Determine the (X, Y) coordinate at the center of the cell enclosing the given text.  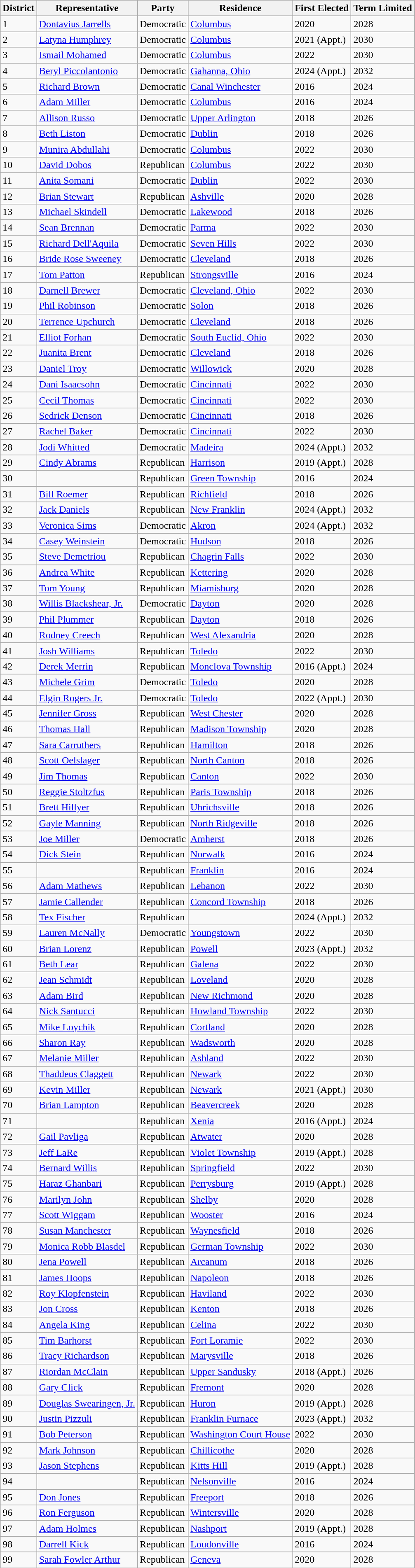
83 (19, 1309)
5 (19, 86)
33 (19, 525)
96 (19, 1513)
6 (19, 102)
Party (162, 8)
Ron Ferguson (87, 1513)
53 (19, 839)
Beth Lear (87, 964)
14 (19, 228)
Brian Lorenz (87, 948)
Roy Klopfenstein (87, 1293)
77 (19, 1215)
Sean Brennan (87, 228)
Xenia (240, 1121)
Riordan McClain (87, 1372)
Youngstown (240, 933)
79 (19, 1246)
Sharon Ray (87, 1043)
First Elected (322, 8)
15 (19, 243)
Tom Patton (87, 275)
17 (19, 275)
99 (19, 1560)
45 (19, 714)
52 (19, 823)
Adam Mathews (87, 886)
Nick Santucci (87, 1011)
Latyna Humphrey (87, 40)
Cortland (240, 1027)
Sarah Fowler Arthur (87, 1560)
Brian Stewart (87, 196)
Gail Pavliga (87, 1136)
89 (19, 1403)
Daniel Troy (87, 369)
Adam Miller (87, 102)
62 (19, 980)
Nelsonville (240, 1482)
Willowick (240, 369)
Casey Weinstein (87, 541)
Scott Oelslager (87, 761)
Monclova Township (240, 666)
Perrysburg (240, 1183)
12 (19, 196)
Brian Lampton (87, 1105)
Residence (240, 8)
97 (19, 1528)
Beavercreek (240, 1105)
Adam Holmes (87, 1528)
72 (19, 1136)
Green Township (240, 478)
Term Limited (382, 8)
54 (19, 854)
49 (19, 776)
West Chester (240, 714)
Jamie Callender (87, 901)
95 (19, 1497)
74 (19, 1168)
Elgin Rogers Jr. (87, 698)
34 (19, 541)
1 (19, 24)
Rachel Baker (87, 431)
81 (19, 1278)
22 (19, 353)
Amherst (240, 839)
Kenton (240, 1309)
Douglas Swearingen, Jr. (87, 1403)
58 (19, 917)
New Franklin (240, 510)
Waynesfield (240, 1231)
Beth Liston (87, 133)
Cindy Abrams (87, 463)
Sedrick Denson (87, 415)
Harrison (240, 463)
19 (19, 306)
Wintersville (240, 1513)
Reggie Stoltzfus (87, 792)
Bernard Willis (87, 1168)
82 (19, 1293)
Jean Schmidt (87, 980)
64 (19, 1011)
91 (19, 1434)
Anita Somani (87, 180)
3 (19, 55)
Phil Robinson (87, 306)
18 (19, 290)
Monica Robb Blasdel (87, 1246)
Jena Powell (87, 1262)
Ashville (240, 196)
Phil Plummer (87, 619)
Napoleon (240, 1278)
North Ridgeville (240, 823)
98 (19, 1544)
Shelby (240, 1199)
90 (19, 1419)
42 (19, 666)
94 (19, 1482)
78 (19, 1231)
David Dobos (87, 165)
Derek Merrin (87, 666)
36 (19, 572)
Mike Loychik (87, 1027)
11 (19, 180)
Fremont (240, 1387)
67 (19, 1058)
Munira Abdullahi (87, 149)
Gayle Manning (87, 823)
Thomas Hall (87, 729)
Jeff LaRe (87, 1152)
Mark Johnson (87, 1450)
56 (19, 886)
Atwater (240, 1136)
Franklin (240, 870)
Marilyn John (87, 1199)
2018 (Appt.) (322, 1372)
Dick Stein (87, 854)
88 (19, 1387)
Susan Manchester (87, 1231)
Terrence Upchurch (87, 322)
Adam Bird (87, 996)
73 (19, 1152)
93 (19, 1466)
Ismail Mohamed (87, 55)
Elliot Forhan (87, 337)
Tracy Richardson (87, 1356)
24 (19, 384)
21 (19, 337)
Lakewood (240, 212)
Richfield (240, 494)
Tex Fischer (87, 917)
Parma (240, 228)
Geneva (240, 1560)
Nashport (240, 1528)
Chagrin Falls (240, 557)
Lauren McNally (87, 933)
70 (19, 1105)
Steve Demetriou (87, 557)
Madeira (240, 447)
25 (19, 400)
61 (19, 964)
20 (19, 322)
Dani Isaacsohn (87, 384)
63 (19, 996)
55 (19, 870)
71 (19, 1121)
60 (19, 948)
38 (19, 604)
Veronica Sims (87, 525)
Solon (240, 306)
Violet Township (240, 1152)
Upper Sandusky (240, 1372)
Galena (240, 964)
Celina (240, 1325)
Kettering (240, 572)
43 (19, 682)
Jodi Whitted (87, 447)
39 (19, 619)
Canton (240, 776)
Josh Williams (87, 651)
Scott Wiggam (87, 1215)
Andrea White (87, 572)
Cleveland, Ohio (240, 290)
23 (19, 369)
Franklin Furnace (240, 1419)
Bride Rose Sweeney (87, 259)
76 (19, 1199)
2 (19, 40)
Norwalk (240, 854)
Kitts Hill (240, 1466)
51 (19, 807)
44 (19, 698)
Haraz Ghanbari (87, 1183)
84 (19, 1325)
Madison Township (240, 729)
Thaddeus Claggett (87, 1074)
Willis Blackshear, Jr. (87, 604)
68 (19, 1074)
8 (19, 133)
35 (19, 557)
Hudson (240, 541)
Chillicothe (240, 1450)
92 (19, 1450)
Jennifer Gross (87, 714)
85 (19, 1340)
7 (19, 118)
Uhrichsville (240, 807)
Loveland (240, 980)
2022 (Appt.) (322, 698)
Richard Dell'Aquila (87, 243)
Bob Peterson (87, 1434)
41 (19, 651)
69 (19, 1090)
66 (19, 1043)
Richard Brown (87, 86)
Sara Carruthers (87, 745)
9 (19, 149)
Marysville (240, 1356)
Powell (240, 948)
Michael Skindell (87, 212)
Upper Arlington (240, 118)
Juanita Brent (87, 353)
Akron (240, 525)
26 (19, 415)
Lebanon (240, 886)
Brett Hillyer (87, 807)
Gahanna, Ohio (240, 71)
46 (19, 729)
16 (19, 259)
Tim Barhorst (87, 1340)
57 (19, 901)
North Canton (240, 761)
Miamisburg (240, 588)
Freeport (240, 1497)
Huron (240, 1403)
New Richmond (240, 996)
South Euclid, Ohio (240, 337)
Allison Russo (87, 118)
Rodney Creech (87, 635)
Kevin Miller (87, 1090)
65 (19, 1027)
32 (19, 510)
28 (19, 447)
Seven Hills (240, 243)
59 (19, 933)
Paris Township (240, 792)
31 (19, 494)
Concord Township (240, 901)
Darnell Brewer (87, 290)
Ashland (240, 1058)
87 (19, 1372)
German Township (240, 1246)
Don Jones (87, 1497)
Dontavius Jarrells (87, 24)
Beryl Piccolantonio (87, 71)
30 (19, 478)
Haviland (240, 1293)
75 (19, 1183)
40 (19, 635)
West Alexandria (240, 635)
Darrell Kick (87, 1544)
29 (19, 463)
Strongsville (240, 275)
4 (19, 71)
Wadsworth (240, 1043)
37 (19, 588)
Jason Stephens (87, 1466)
48 (19, 761)
Howland Township (240, 1011)
50 (19, 792)
Cecil Thomas (87, 400)
Gary Click (87, 1387)
Canal Winchester (240, 86)
27 (19, 431)
47 (19, 745)
86 (19, 1356)
Michele Grim (87, 682)
Arcanum (240, 1262)
Justin Pizzuli (87, 1419)
Representative (87, 8)
Loudonville (240, 1544)
James Hoops (87, 1278)
Bill Roemer (87, 494)
Melanie Miller (87, 1058)
District (19, 8)
Springfield (240, 1168)
10 (19, 165)
Jack Daniels (87, 510)
Wooster (240, 1215)
Jim Thomas (87, 776)
Jon Cross (87, 1309)
Fort Loramie (240, 1340)
Angela King (87, 1325)
Washington Court House (240, 1434)
13 (19, 212)
Hamilton (240, 745)
80 (19, 1262)
Tom Young (87, 588)
Joe Miller (87, 839)
